Return [x, y] of the center of cell containing provided text 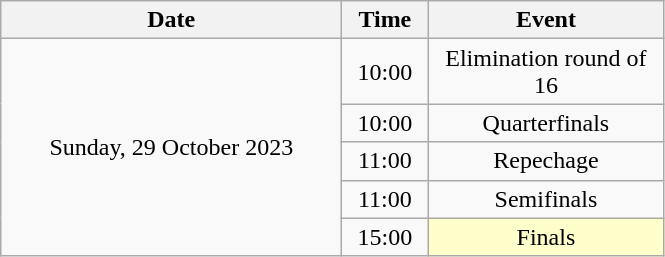
Sunday, 29 October 2023 [172, 148]
Repechage [546, 161]
Date [172, 20]
Event [546, 20]
Finals [546, 237]
Semifinals [546, 199]
15:00 [385, 237]
Elimination round of 16 [546, 72]
Quarterfinals [546, 123]
Time [385, 20]
